Pinpoint the cell where the given text exists, returning its (X, Y) midpoint coordinate. 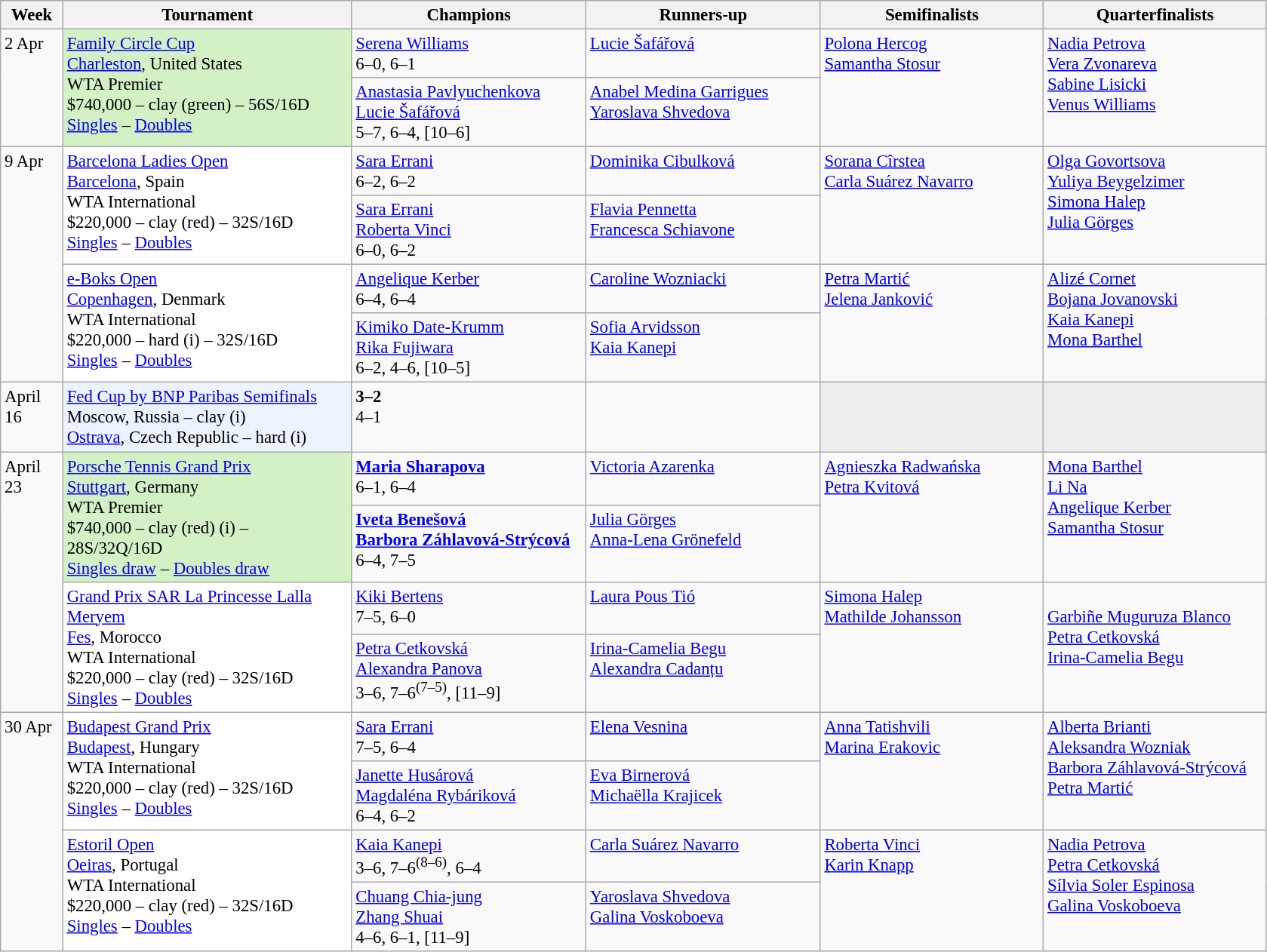
Porsche Tennis Grand PrixStuttgart, GermanyWTA Premier$740,000 – clay (red) (i) – 28S/32Q/16DSingles draw – Doubles draw (207, 517)
Irina-Camelia Begu Alexandra Cadanțu (703, 673)
Quarterfinalists (1155, 15)
April 16 (32, 417)
Carla Suárez Navarro (703, 855)
Anastasia Pavlyuchenkova Lucie Šafářová5–7, 6–4, [10–6] (469, 112)
Agnieszka Radwańska Petra Kvitová (932, 517)
Dominika Cibulková (703, 172)
Sara Errani6–2, 6–2 (469, 172)
2 Apr (32, 88)
e-Boks OpenCopenhagen, DenmarkWTA International$220,000 – hard (i) – 32S/16DSingles – Doubles (207, 324)
Anna Tatishvili Marina Erakovic (932, 771)
Anabel Medina Garrigues Yaroslava Shvedova (703, 112)
Laura Pous Tió (703, 608)
Alberta Brianti Aleksandra Wozniak Barbora Záhlavová-Strýcová Petra Martić (1155, 771)
Tournament (207, 15)
Polona Hercog Samantha Stosur (932, 88)
Sofia Arvidsson Kaia Kanepi (703, 349)
Serena Williams 6–0, 6–1 (469, 54)
Victoria Azarenka (703, 478)
Sorana Cîrstea Carla Suárez Navarro (932, 206)
Petra Martić Jelena Janković (932, 324)
Budapest Grand PrixBudapest, HungaryWTA International$220,000 – clay (red) – 32S/16DSingles – Doubles (207, 771)
Estoril OpenOeiras, PortugalWTA International$220,000 – clay (red) – 32S/16DSingles – Doubles (207, 890)
April 23 (32, 582)
Garbiñe Muguruza Blanco Petra Cetkovská Irina-Camelia Begu (1155, 647)
30 Apr (32, 831)
Kimiko Date-Krumm Rika Fujiwara6–2, 4–6, [10–5] (469, 349)
Fed Cup by BNP Paribas Semifinals Moscow, Russia – clay (i)Ostrava, Czech Republic – hard (i) (207, 417)
Angelique Kerber 6–4, 6–4 (469, 290)
Julia Görges Anna-Lena Grönefeld (703, 543)
Roberta Vinci Karin Knapp (932, 890)
Semifinalists (932, 15)
Barcelona Ladies OpenBarcelona, SpainWTA International$220,000 – clay (red) – 32S/16DSingles – Doubles (207, 206)
3–2 4–1 (469, 417)
Yaroslava Shvedova Galina Voskoboeva (703, 917)
Simona Halep Mathilde Johansson (932, 647)
Family Circle CupCharleston, United StatesWTA Premier$740,000 – clay (green) – 56S/16DSingles – Doubles (207, 88)
Kiki Bertens 7–5, 6–0 (469, 608)
Runners-up (703, 15)
Sara Errani 7–5, 6–4 (469, 736)
Caroline Wozniacki (703, 290)
Nadia Petrova Petra Cetkovská Sílvia Soler Espinosa Galina Voskoboeva (1155, 890)
Olga Govortsova Yuliya Beygelzimer Simona Halep Julia Görges (1155, 206)
Maria Sharapova6–1, 6–4 (469, 478)
Lucie Šafářová (703, 54)
Eva Birnerová Michaëlla Krajicek (703, 795)
Alizé Cornet Bojana Jovanovski Kaia Kanepi Mona Barthel (1155, 324)
Grand Prix SAR La Princesse Lalla MeryemFes, MoroccoWTA International$220,000 – clay (red) – 32S/16DSingles – Doubles (207, 647)
Flavia Pennetta Francesca Schiavone (703, 230)
Champions (469, 15)
Petra Cetkovská Alexandra Panova3–6, 7–6(7–5), [11–9] (469, 673)
Nadia Petrova Vera Zvonareva Sabine Lisicki Venus Williams (1155, 88)
9 Apr (32, 265)
Iveta Benešová Barbora Záhlavová-Strýcová 6–4, 7–5 (469, 543)
Janette Husárová Magdaléna Rybáriková6–4, 6–2 (469, 795)
Sara Errani Roberta Vinci 6–0, 6–2 (469, 230)
Chuang Chia-jung Zhang Shuai 4–6, 6–1, [11–9] (469, 917)
Kaia Kanepi 3–6, 7–6(8–6), 6–4 (469, 855)
Elena Vesnina (703, 736)
Mona Barthel Li Na Angelique Kerber Samantha Stosur (1155, 517)
Week (32, 15)
